Identify which cell holds the provided text, then report its (X, Y) central coordinate. 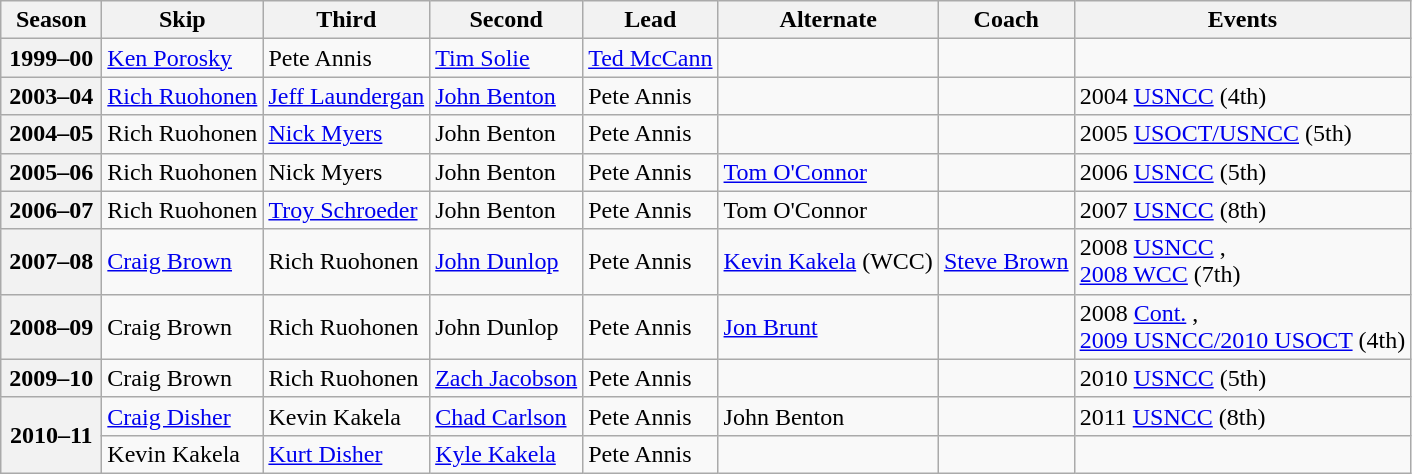
2006–07 (52, 210)
2006 USNCC (5th) (1242, 172)
2008–09 (52, 326)
Kyle Kakela (506, 454)
2010–11 (52, 435)
Tim Solie (506, 58)
Skip (182, 20)
Troy Schroeder (346, 210)
Third (346, 20)
2004–05 (52, 134)
Zach Jacobson (506, 378)
Chad Carlson (506, 416)
Lead (650, 20)
Kevin Kakela (WCC) (828, 262)
Jeff Laundergan (346, 96)
2004 USNCC (4th) (1242, 96)
Ted McCann (650, 58)
Second (506, 20)
2011 USNCC (8th) (1242, 416)
Steve Brown (1006, 262)
Coach (1006, 20)
Events (1242, 20)
2008 Cont. ,2009 USNCC/2010 USOCT (4th) (1242, 326)
2005 USOCT/USNCC (5th) (1242, 134)
Season (52, 20)
2007–08 (52, 262)
Craig Disher (182, 416)
Jon Brunt (828, 326)
Alternate (828, 20)
2005–06 (52, 172)
2007 USNCC (8th) (1242, 210)
2003–04 (52, 96)
2009–10 (52, 378)
2010 USNCC (5th) (1242, 378)
1999–00 (52, 58)
Kurt Disher (346, 454)
2008 USNCC ,2008 WCC (7th) (1242, 262)
Ken Porosky (182, 58)
